Pinpoint the cell where the given text exists, returning its (x, y) midpoint coordinate. 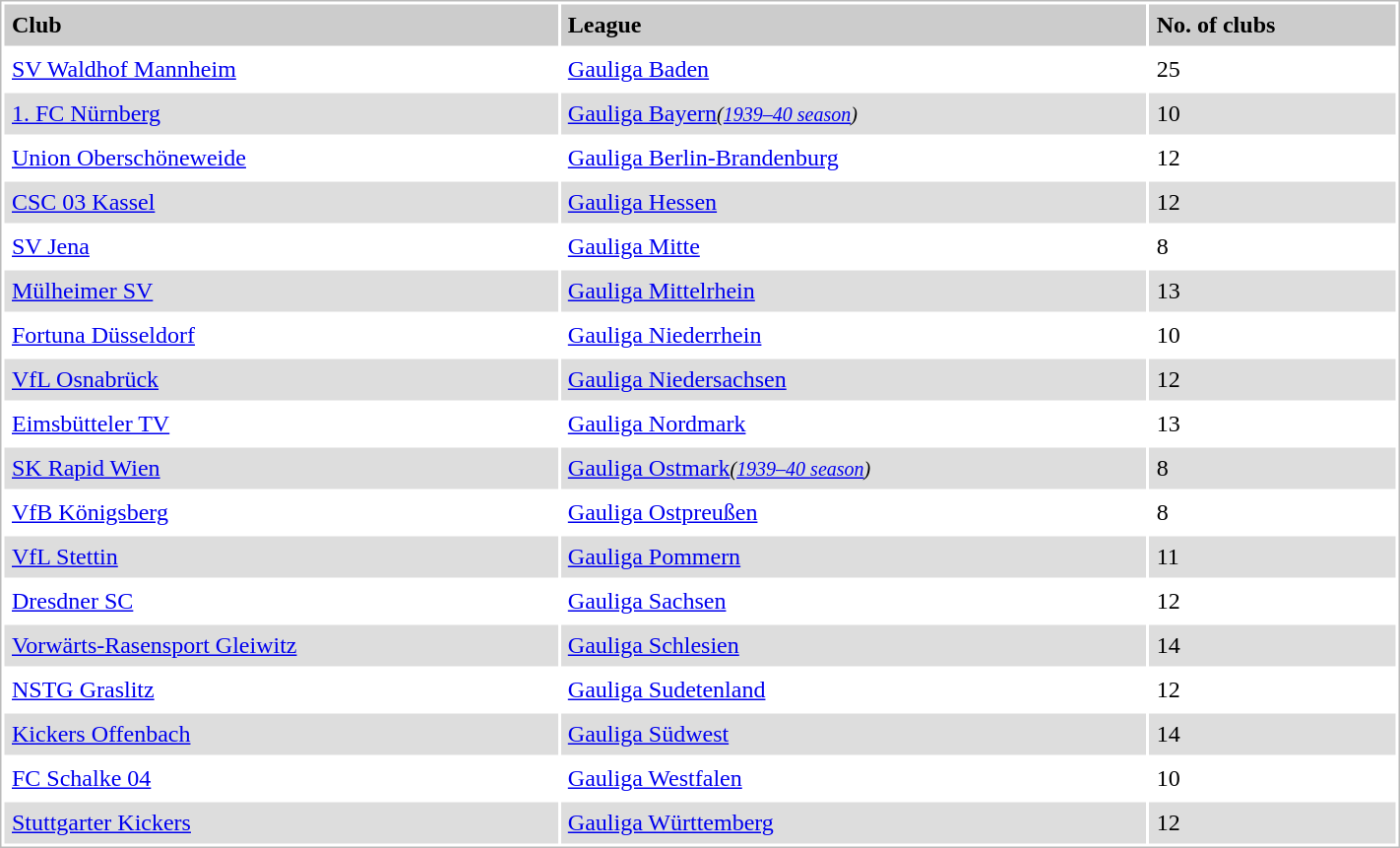
VfL Stettin (281, 556)
Kickers Offenbach (281, 734)
Gauliga Ostmark(1939–40 season) (853, 468)
NSTG Graslitz (281, 690)
Vorwärts-Rasensport Gleiwitz (281, 645)
No. of clubs (1272, 25)
Gauliga Berlin-Brandenburg (853, 159)
SV Jena (281, 247)
Gauliga Niederrhein (853, 336)
Gauliga Niedersachsen (853, 379)
Gauliga Württemberg (853, 822)
Gauliga Sachsen (853, 602)
League (853, 25)
Dresdner SC (281, 602)
Gauliga Mitte (853, 247)
Gauliga Baden (853, 70)
Fortuna Düsseldorf (281, 336)
Gauliga Westfalen (853, 779)
CSC 03 Kassel (281, 202)
Union Oberschöneweide (281, 159)
Eimsbütteler TV (281, 424)
Mülheimer SV (281, 291)
Gauliga Südwest (853, 734)
Gauliga Nordmark (853, 424)
Gauliga Sudetenland (853, 690)
11 (1272, 556)
SV Waldhof Mannheim (281, 70)
FC Schalke 04 (281, 779)
Gauliga Schlesien (853, 645)
Gauliga Pommern (853, 556)
Gauliga Mittelrhein (853, 291)
VfB Königsberg (281, 513)
SK Rapid Wien (281, 468)
25 (1272, 70)
Stuttgarter Kickers (281, 822)
VfL Osnabrück (281, 379)
Club (281, 25)
Gauliga Bayern(1939–40 season) (853, 113)
Gauliga Hessen (853, 202)
Gauliga Ostpreußen (853, 513)
1. FC Nürnberg (281, 113)
